Capture the cell that displays the provided text and extract its [x, y] central coordinate. 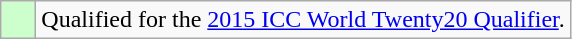
Qualified for the 2015 ICC World Twenty20 Qualifier. [303, 20]
